Pinpoint the cell where the given text exists, returning its [x, y] midpoint coordinate. 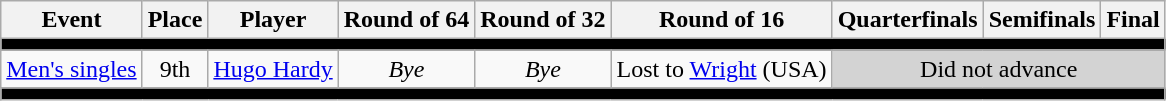
Semifinals [1042, 20]
Place [175, 20]
Quarterfinals [908, 20]
Player [273, 20]
Round of 16 [722, 20]
Lost to Wright (USA) [722, 69]
9th [175, 69]
Did not advance [998, 69]
Men's singles [72, 69]
Final [1133, 20]
Round of 32 [543, 20]
Event [72, 20]
Hugo Hardy [273, 69]
Round of 64 [406, 20]
